Extract the [X, Y] coordinate from the center of the cell holding the provided text.  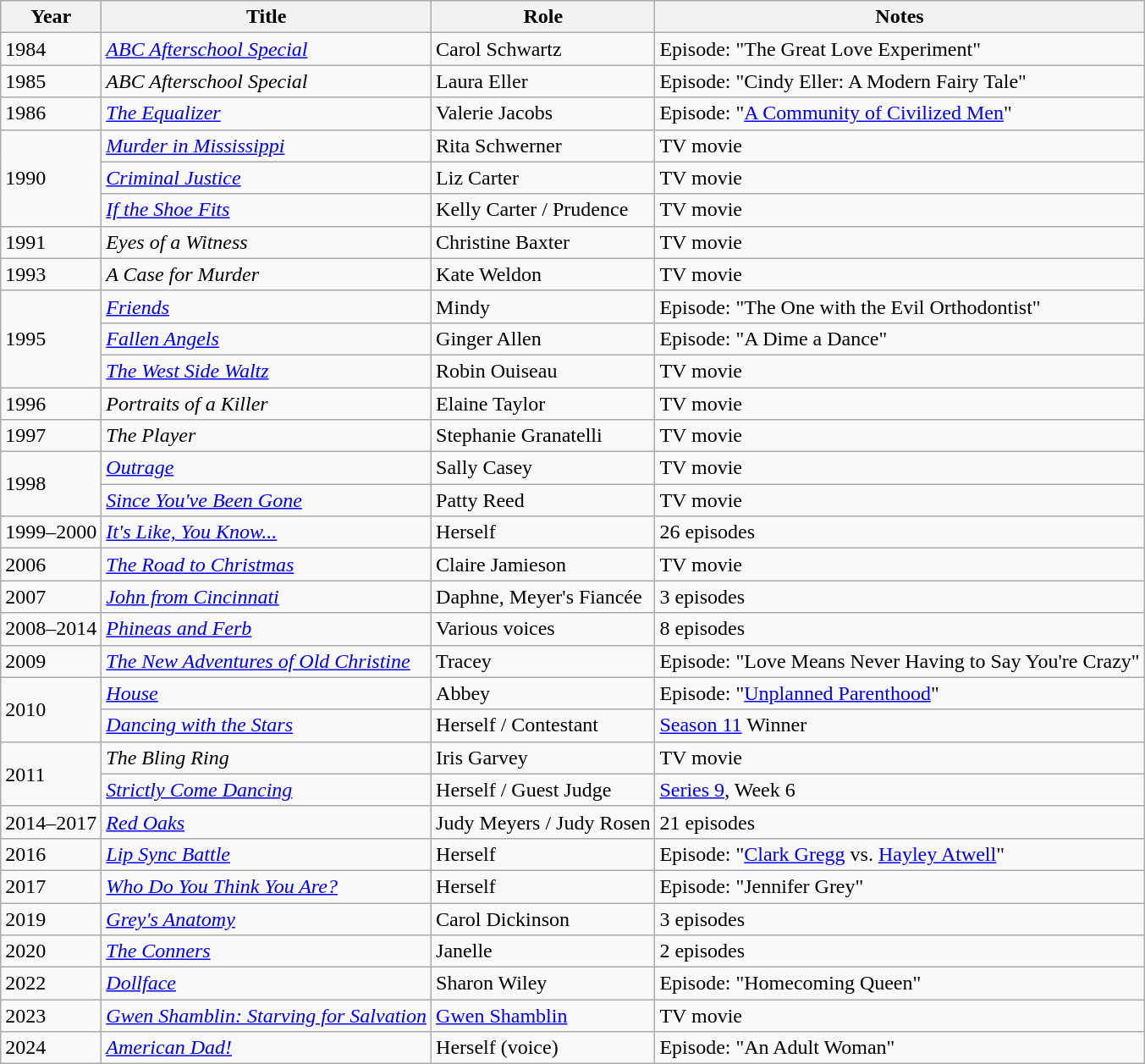
1984 [51, 49]
1999–2000 [51, 532]
2022 [51, 984]
Episode: "Unplanned Parenthood" [900, 693]
Laura Eller [543, 81]
2017 [51, 886]
Episode: "The One with the Evil Orthodontist" [900, 306]
Herself / Guest Judge [543, 790]
Episode: "Jennifer Grey" [900, 886]
Episode: "A Dime a Dance" [900, 339]
Red Oaks [267, 822]
Episode: "Homecoming Queen" [900, 984]
Various voices [543, 629]
Stephanie Granatelli [543, 436]
Janelle [543, 951]
Season 11 Winner [900, 725]
Gwen Shamblin [543, 1016]
Phineas and Ferb [267, 629]
Dancing with the Stars [267, 725]
Friends [267, 306]
Episode: "Cindy Eller: A Modern Fairy Tale" [900, 81]
2 episodes [900, 951]
Ginger Allen [543, 339]
Dollface [267, 984]
Episode: "Clark Gregg vs. Hayley Atwell" [900, 854]
Episode: "A Community of Civilized Men" [900, 113]
The Conners [267, 951]
Year [51, 17]
Daphne, Meyer's Fiancée [543, 597]
Since You've Been Gone [267, 500]
Tracey [543, 661]
2011 [51, 774]
2006 [51, 565]
2008–2014 [51, 629]
The Road to Christmas [267, 565]
Liz Carter [543, 178]
Mindy [543, 306]
1993 [51, 274]
1995 [51, 339]
Patty Reed [543, 500]
Role [543, 17]
Rita Schwerner [543, 146]
2014–2017 [51, 822]
Fallen Angels [267, 339]
American Dad! [267, 1048]
A Case for Murder [267, 274]
2020 [51, 951]
Herself / Contestant [543, 725]
Kelly Carter / Prudence [543, 210]
8 episodes [900, 629]
Claire Jamieson [543, 565]
Judy Meyers / Judy Rosen [543, 822]
Eyes of a Witness [267, 242]
Sally Casey [543, 468]
Episode: "An Adult Woman" [900, 1048]
The Bling Ring [267, 758]
Carol Schwartz [543, 49]
2009 [51, 661]
Title [267, 17]
Notes [900, 17]
Gwen Shamblin: Starving for Salvation [267, 1016]
Criminal Justice [267, 178]
Episode: "The Great Love Experiment" [900, 49]
1996 [51, 404]
Herself (voice) [543, 1048]
The New Adventures of Old Christine [267, 661]
House [267, 693]
Lip Sync Battle [267, 854]
Series 9, Week 6 [900, 790]
Christine Baxter [543, 242]
Portraits of a Killer [267, 404]
Abbey [543, 693]
2010 [51, 709]
1998 [51, 484]
2007 [51, 597]
Grey's Anatomy [267, 918]
Episode: "Love Means Never Having to Say You're Crazy" [900, 661]
Who Do You Think You Are? [267, 886]
Elaine Taylor [543, 404]
Kate Weldon [543, 274]
21 episodes [900, 822]
Outrage [267, 468]
Murder in Mississippi [267, 146]
2023 [51, 1016]
2016 [51, 854]
If the Shoe Fits [267, 210]
1997 [51, 436]
1986 [51, 113]
2019 [51, 918]
26 episodes [900, 532]
Valerie Jacobs [543, 113]
The West Side Waltz [267, 371]
It's Like, You Know... [267, 532]
2024 [51, 1048]
Carol Dickinson [543, 918]
1985 [51, 81]
The Equalizer [267, 113]
Strictly Come Dancing [267, 790]
1991 [51, 242]
The Player [267, 436]
John from Cincinnati [267, 597]
1990 [51, 178]
Iris Garvey [543, 758]
Robin Ouiseau [543, 371]
Sharon Wiley [543, 984]
